Output the (x, y) coordinate of the center of the cell containing the given text.  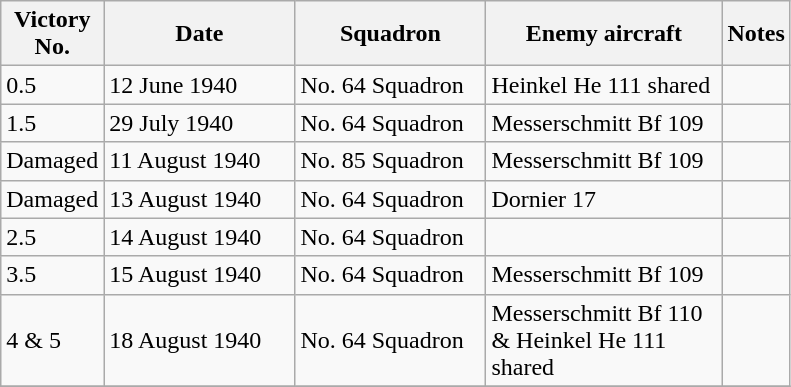
0.5 (52, 85)
2.5 (52, 237)
Notes (756, 34)
Messerschmitt Bf 110 & Heinkel He 111 shared (604, 340)
Dornier 17 (604, 199)
29 July 1940 (200, 123)
3.5 (52, 275)
18 August 1940 (200, 340)
15 August 1940 (200, 275)
Date (200, 34)
14 August 1940 (200, 237)
1.5 (52, 123)
No. 85 Squadron (390, 161)
4 & 5 (52, 340)
Heinkel He 111 shared (604, 85)
Squadron (390, 34)
11 August 1940 (200, 161)
13 August 1940 (200, 199)
Victory No. (52, 34)
12 June 1940 (200, 85)
Enemy aircraft (604, 34)
